Find where the given text appears and provide that cell's center as [X, Y] coordinate. 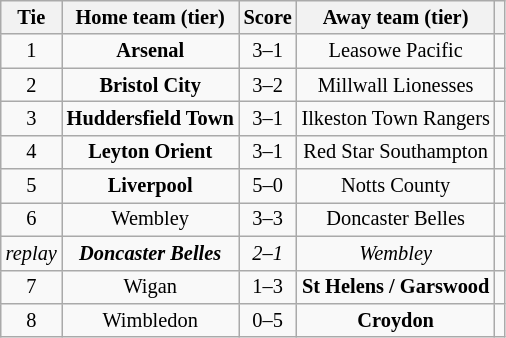
Huddersfield Town [150, 118]
5 [32, 186]
Leasowe Pacific [396, 51]
Arsenal [150, 51]
8 [32, 320]
Liverpool [150, 186]
Millwall Lionesses [396, 85]
2–1 [268, 253]
Wimbledon [150, 320]
Home team (tier) [150, 17]
Score [268, 17]
3 [32, 118]
Wigan [150, 287]
4 [32, 152]
Croydon [396, 320]
6 [32, 219]
Leyton Orient [150, 152]
Away team (tier) [396, 17]
1 [32, 51]
Notts County [396, 186]
5–0 [268, 186]
1–3 [268, 287]
Bristol City [150, 85]
3–2 [268, 85]
7 [32, 287]
0–5 [268, 320]
Ilkeston Town Rangers [396, 118]
Red Star Southampton [396, 152]
St Helens / Garswood [396, 287]
3–3 [268, 219]
replay [32, 253]
Tie [32, 17]
2 [32, 85]
